Locate the cell with the specified text and output its [x, y] center coordinate. 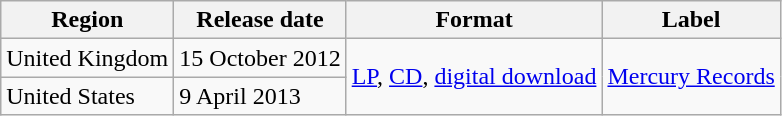
9 April 2013 [260, 96]
United Kingdom [88, 58]
15 October 2012 [260, 58]
Region [88, 20]
Format [474, 20]
Label [691, 20]
United States [88, 96]
LP, CD, digital download [474, 77]
Release date [260, 20]
Mercury Records [691, 77]
